Find where the given text appears and provide that cell's center as (x, y) coordinate. 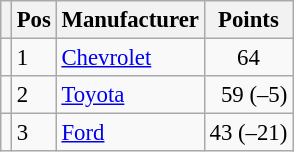
2 (34, 95)
59 (–5) (248, 95)
Toyota (130, 95)
64 (248, 58)
Pos (34, 20)
Ford (130, 133)
Manufacturer (130, 20)
Points (248, 20)
1 (34, 58)
43 (–21) (248, 133)
3 (34, 133)
Chevrolet (130, 58)
